Search for the cell housing the specified text and yield its (x, y) center coordinate. 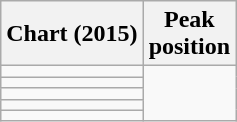
Chart (2015) (72, 34)
Peakposition (189, 34)
